Find where the given text appears and provide that cell's center as (X, Y) coordinate. 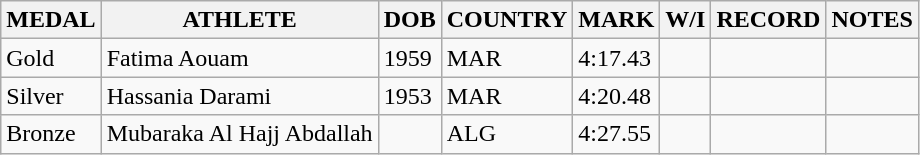
4:17.43 (616, 58)
1959 (410, 58)
COUNTRY (507, 20)
4:20.48 (616, 96)
Fatima Aouam (240, 58)
4:27.55 (616, 134)
NOTES (872, 20)
MARK (616, 20)
ALG (507, 134)
RECORD (768, 20)
DOB (410, 20)
Bronze (51, 134)
1953 (410, 96)
W/I (686, 20)
MEDAL (51, 20)
Gold (51, 58)
Hassania Darami (240, 96)
Mubaraka Al Hajj Abdallah (240, 134)
Silver (51, 96)
ATHLETE (240, 20)
